Capture the cell that displays the provided text and extract its [x, y] central coordinate. 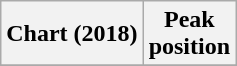
Peakposition [189, 34]
Chart (2018) [72, 34]
